Provide the [X, Y] coordinate of the cell's center where the given text is located.  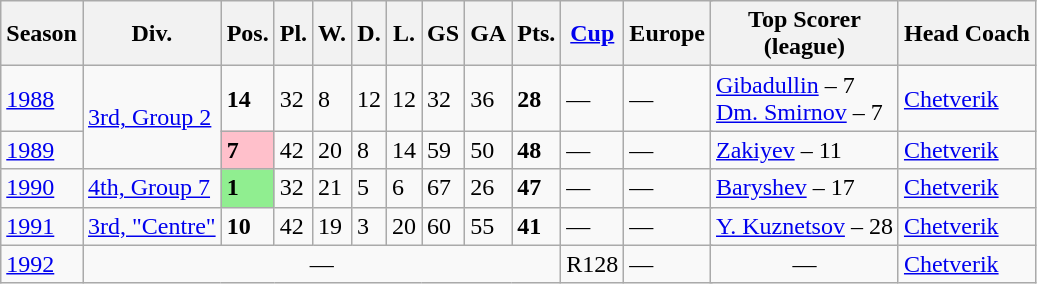
3rd, Group 2 [152, 118]
Zakiyev – 11 [804, 150]
Cup [592, 34]
36 [488, 98]
1 [248, 188]
10 [248, 226]
7 [248, 150]
1992 [42, 264]
Top Scorer (league) [804, 34]
59 [444, 150]
GS [444, 34]
1988 [42, 98]
3 [368, 226]
67 [444, 188]
Pos. [248, 34]
41 [536, 226]
Europe [668, 34]
D. [368, 34]
Y. Kuznetsov – 28 [804, 226]
Pl. [293, 34]
L. [404, 34]
W. [332, 34]
Season [42, 34]
1991 [42, 226]
Baryshev – 17 [804, 188]
55 [488, 226]
R128 [592, 264]
GA [488, 34]
28 [536, 98]
Div. [152, 34]
5 [368, 188]
Gibadullin – 7 Dm. Smirnov – 7 [804, 98]
47 [536, 188]
Pts. [536, 34]
26 [488, 188]
19 [332, 226]
60 [444, 226]
1989 [42, 150]
48 [536, 150]
50 [488, 150]
4th, Group 7 [152, 188]
1990 [42, 188]
21 [332, 188]
Head Coach [966, 34]
6 [404, 188]
3rd, "Centre" [152, 226]
